Determine the [X, Y] coordinate at the center of the cell enclosing the given text.  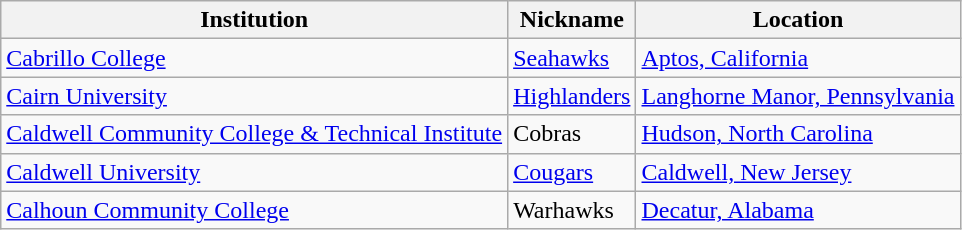
Cairn University [254, 96]
Caldwell, New Jersey [798, 172]
Institution [254, 20]
Seahawks [572, 58]
Hudson, North Carolina [798, 134]
Aptos, California [798, 58]
Langhorne Manor, Pennsylvania [798, 96]
Highlanders [572, 96]
Caldwell University [254, 172]
Decatur, Alabama [798, 210]
Location [798, 20]
Calhoun Community College [254, 210]
Caldwell Community College & Technical Institute [254, 134]
Cougars [572, 172]
Cabrillo College [254, 58]
Cobras [572, 134]
Warhawks [572, 210]
Nickname [572, 20]
